From the cell containing the given text, extract its center point as (x, y) coordinate. 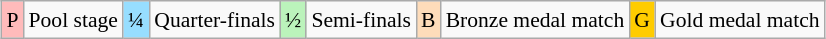
¼ (136, 20)
Bronze medal match (536, 20)
½ (293, 20)
Pool stage (72, 20)
B (428, 20)
Quarter-finals (214, 20)
G (642, 20)
Semi-finals (361, 20)
Gold medal match (740, 20)
P (12, 20)
